Output the [X, Y] coordinate of the center of the cell containing the given text.  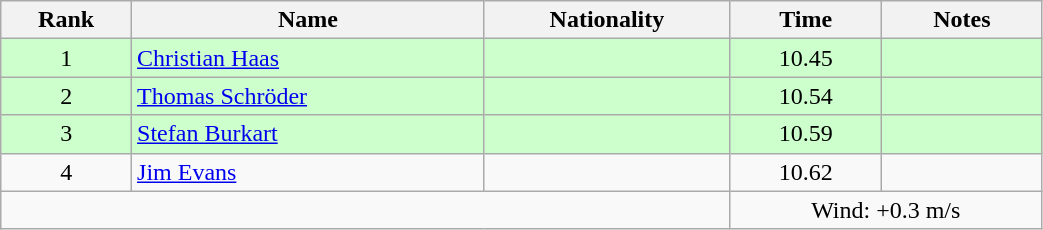
4 [66, 172]
Name [308, 20]
Rank [66, 20]
2 [66, 96]
10.45 [805, 58]
10.62 [805, 172]
3 [66, 134]
Nationality [606, 20]
Stefan Burkart [308, 134]
Jim Evans [308, 172]
Christian Haas [308, 58]
10.59 [805, 134]
Time [805, 20]
10.54 [805, 96]
Notes [962, 20]
1 [66, 58]
Wind: +0.3 m/s [886, 210]
Thomas Schröder [308, 96]
